Determine the (X, Y) coordinate at the center of the cell enclosing the given text.  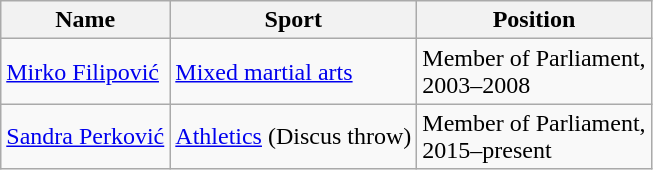
Position (534, 20)
Member of Parliament,2003–2008 (534, 72)
Sport (294, 20)
Sandra Perković (86, 136)
Mirko Filipović (86, 72)
Name (86, 20)
Mixed martial arts (294, 72)
Athletics (Discus throw) (294, 136)
Member of Parliament,2015–present (534, 136)
